Provide the (x, y) coordinate of the cell's center where the given text is located.  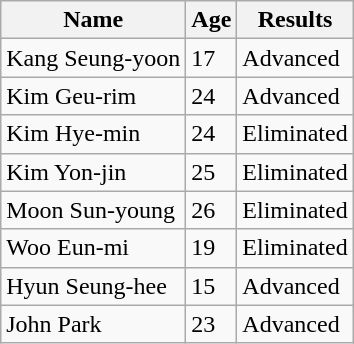
Kim Hye-min (94, 134)
Woo Eun-mi (94, 248)
Results (295, 20)
19 (212, 248)
23 (212, 324)
Kim Yon-jin (94, 172)
Name (94, 20)
Age (212, 20)
Kim Geu-rim (94, 96)
Moon Sun-young (94, 210)
Kang Seung-yoon (94, 58)
John Park (94, 324)
17 (212, 58)
15 (212, 286)
Hyun Seung-hee (94, 286)
26 (212, 210)
25 (212, 172)
